From the cell containing the given text, extract its center point as (x, y) coordinate. 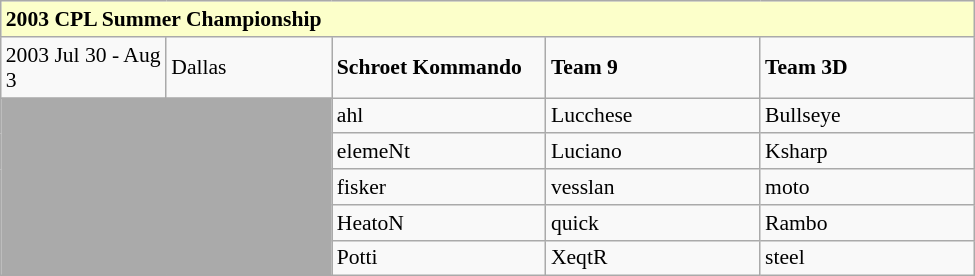
elemeNt (439, 151)
moto (867, 187)
Dallas (248, 66)
Rambo (867, 222)
Schroet Kommando (439, 66)
Ksharp (867, 151)
XeqtR (653, 258)
HeatoN (439, 222)
Team 9 (653, 66)
2003 Jul 30 - Aug 3 (84, 66)
steel (867, 258)
vesslan (653, 187)
Bullseye (867, 116)
Potti (439, 258)
Luciano (653, 151)
fisker (439, 187)
2003 CPL Summer Championship (488, 19)
Team 3D (867, 66)
quick (653, 222)
ahl (439, 116)
Lucchese (653, 116)
